Find where the given text appears and provide that cell's center as [X, Y] coordinate. 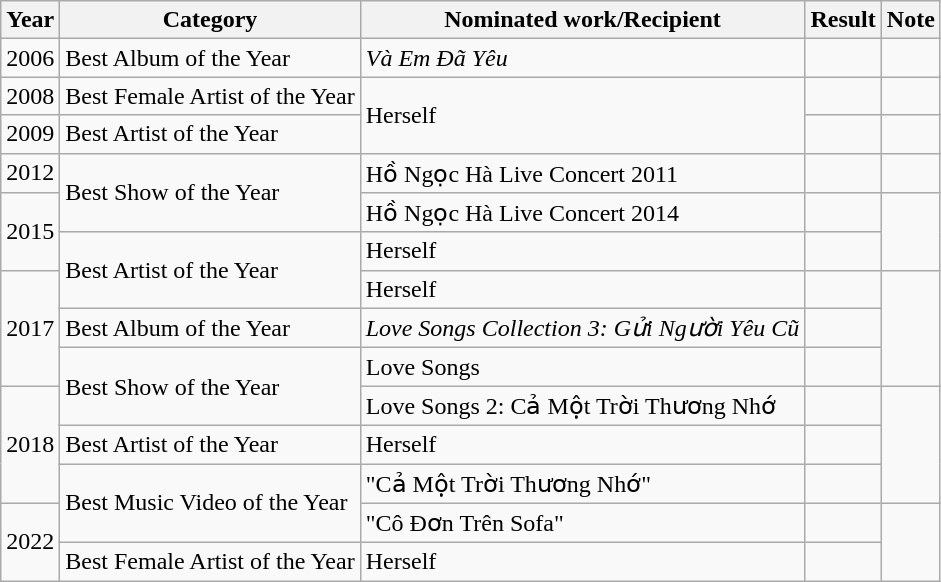
Và Em Đã Yêu [582, 58]
2018 [30, 444]
Best Music Video of the Year [210, 504]
2012 [30, 173]
Love Songs Collection 3: Gửi Người Yêu Cũ [582, 328]
Hồ Ngọc Hà Live Concert 2011 [582, 173]
Love Songs 2: Cả Một Trời Thương Nhớ [582, 406]
Nominated work/Recipient [582, 20]
2015 [30, 232]
2022 [30, 542]
"Cô Đơn Trên Sofa" [582, 523]
Result [843, 20]
Category [210, 20]
Year [30, 20]
2006 [30, 58]
Note [910, 20]
"Cả Một Trời Thương Nhớ" [582, 484]
2009 [30, 134]
2017 [30, 328]
Hồ Ngọc Hà Live Concert 2014 [582, 213]
Love Songs [582, 367]
2008 [30, 96]
